From the cell containing the given text, extract its center point as (X, Y) coordinate. 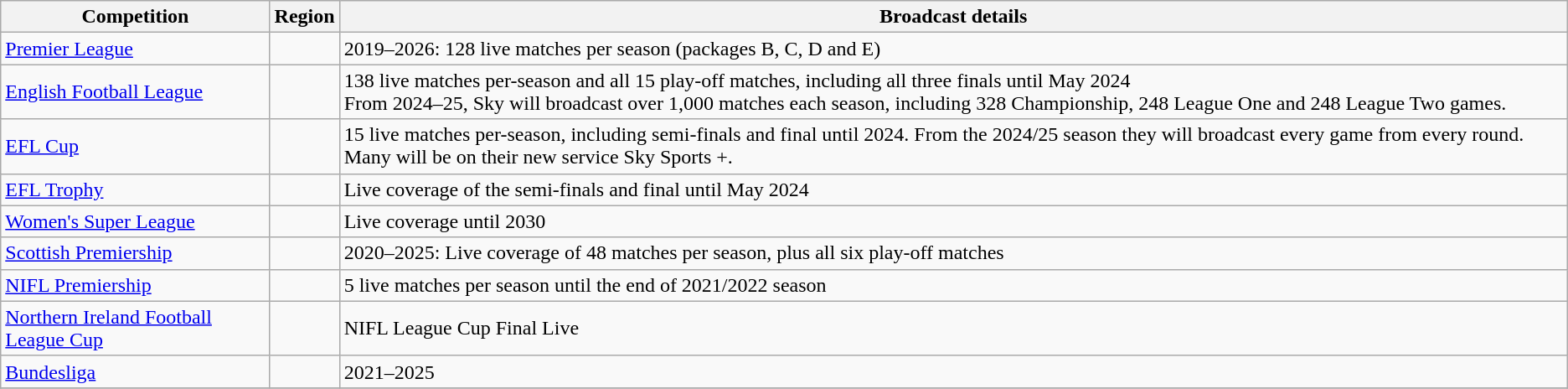
EFL Trophy (136, 189)
2020–2025: Live coverage of 48 matches per season, plus all six play-off matches (953, 253)
Region (305, 17)
EFL Cup (136, 146)
Bundesliga (136, 371)
Competition (136, 17)
Scottish Premiership (136, 253)
Broadcast details (953, 17)
Live coverage until 2030 (953, 221)
5 live matches per season until the end of 2021/2022 season (953, 285)
Premier League (136, 49)
English Football League (136, 92)
Women's Super League (136, 221)
NIFL Premiership (136, 285)
2019–2026: 128 live matches per season (packages B, C, D and E) (953, 49)
NIFL League Cup Final Live (953, 329)
Northern Ireland Football League Cup (136, 329)
Live coverage of the semi-finals and final until May 2024 (953, 189)
2021–2025 (953, 371)
